Find where the given text appears and provide that cell's center as [x, y] coordinate. 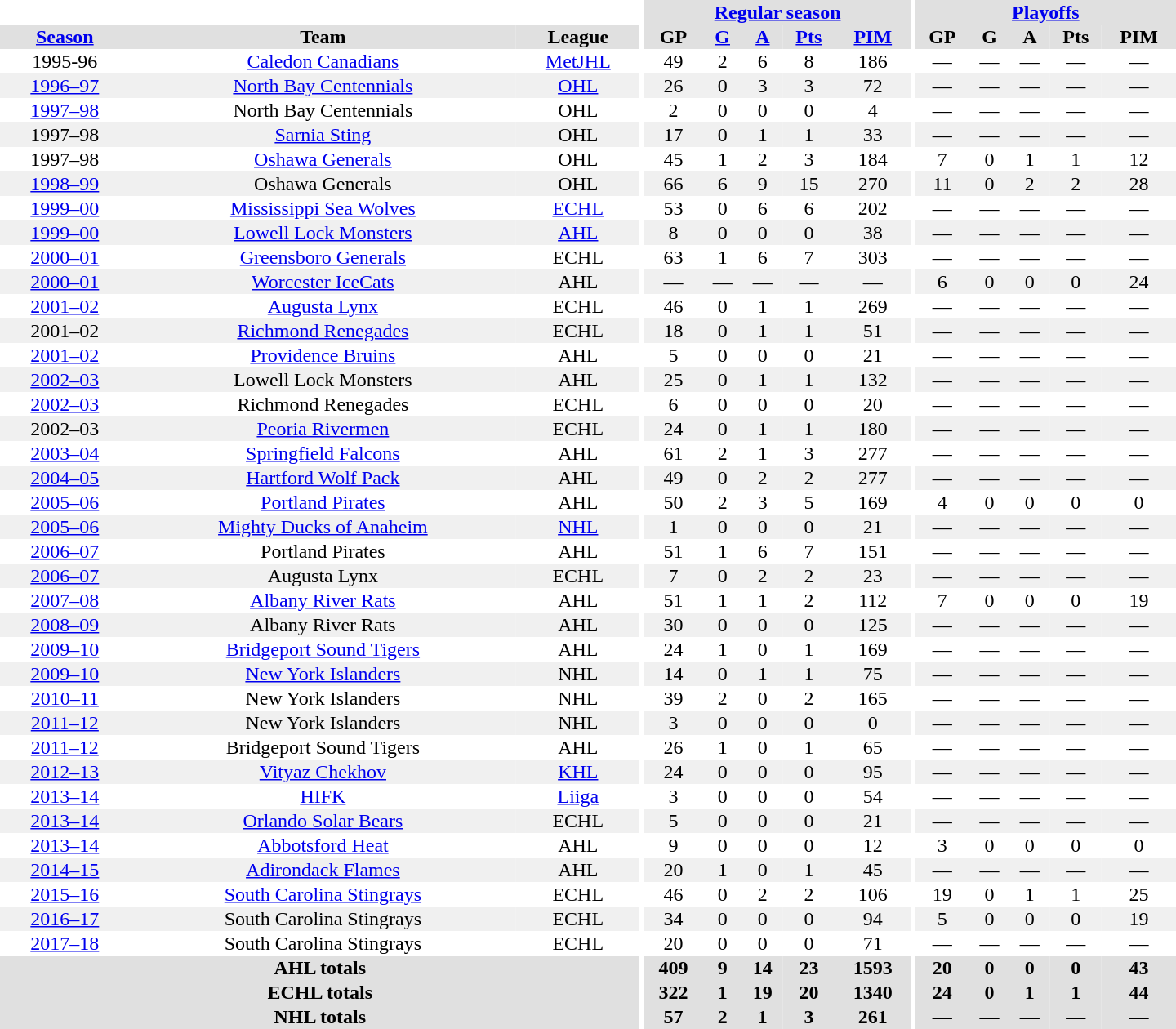
Season [65, 37]
303 [872, 257]
Mississippi Sea Wolves [323, 208]
Team [323, 37]
Liiga [578, 796]
43 [1138, 968]
409 [673, 968]
72 [872, 86]
HIFK [323, 796]
322 [673, 992]
1996–97 [65, 86]
50 [673, 502]
15 [808, 184]
53 [673, 208]
202 [872, 208]
44 [1138, 992]
94 [872, 919]
95 [872, 772]
Hartford Wolf Pack [323, 478]
28 [1138, 184]
Peoria Rivermen [323, 429]
Playoffs [1045, 12]
38 [872, 233]
61 [673, 453]
Providence Bruins [323, 355]
54 [872, 796]
2008–09 [65, 625]
1340 [872, 992]
2015–16 [65, 894]
125 [872, 625]
132 [872, 380]
165 [872, 698]
34 [673, 919]
Mighty Ducks of Anaheim [323, 527]
184 [872, 159]
Worcester IceCats [323, 282]
Vityaz Chekhov [323, 772]
Caledon Canadians [323, 61]
112 [872, 600]
2010–11 [65, 698]
AHL totals [320, 968]
1593 [872, 968]
2012–13 [65, 772]
66 [673, 184]
Greensboro Generals [323, 257]
2007–08 [65, 600]
1998–99 [65, 184]
Springfield Falcons [323, 453]
151 [872, 551]
57 [673, 1017]
2014–15 [65, 870]
2003–04 [65, 453]
NHL totals [320, 1017]
Orlando Solar Bears [323, 821]
11 [942, 184]
Adirondack Flames [323, 870]
33 [872, 135]
269 [872, 306]
18 [673, 331]
270 [872, 184]
186 [872, 61]
Abbotsford Heat [323, 845]
180 [872, 429]
63 [673, 257]
39 [673, 698]
League [578, 37]
ECHL totals [320, 992]
2016–17 [65, 919]
KHL [578, 772]
17 [673, 135]
75 [872, 674]
71 [872, 943]
MetJHL [578, 61]
261 [872, 1017]
1995-96 [65, 61]
Regular season [777, 12]
2017–18 [65, 943]
Sarnia Sting [323, 135]
2004–05 [65, 478]
30 [673, 625]
106 [872, 894]
65 [872, 747]
